Return (X, Y) of the center of cell containing provided text 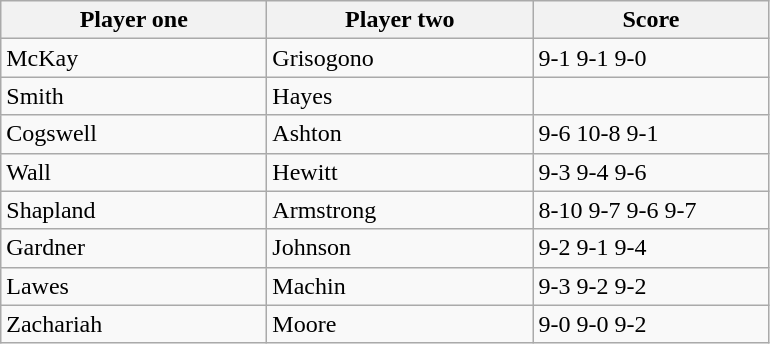
Player one (134, 20)
Smith (134, 96)
Machin (400, 286)
McKay (134, 58)
Gardner (134, 248)
9-3 9-2 9-2 (651, 286)
Hewitt (400, 172)
Zachariah (134, 324)
Player two (400, 20)
Score (651, 20)
Ashton (400, 134)
9-1 9-1 9-0 (651, 58)
9-6 10-8 9-1 (651, 134)
Johnson (400, 248)
Cogswell (134, 134)
Lawes (134, 286)
8-10 9-7 9-6 9-7 (651, 210)
9-0 9-0 9-2 (651, 324)
Wall (134, 172)
Shapland (134, 210)
9-2 9-1 9-4 (651, 248)
Grisogono (400, 58)
Hayes (400, 96)
Moore (400, 324)
Armstrong (400, 210)
9-3 9-4 9-6 (651, 172)
